Provide the [x, y] coordinate of the cell's center where the given text is located.  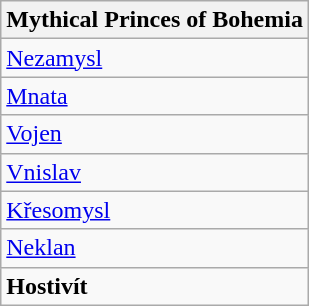
Mythical Princes of Bohemia [155, 20]
Vnislav [155, 172]
Vojen [155, 134]
Nezamysl [155, 58]
Mnata [155, 96]
Hostivít [155, 286]
Křesomysl [155, 210]
Neklan [155, 248]
